Determine the (X, Y) coordinate at the center of the cell enclosing the given text.  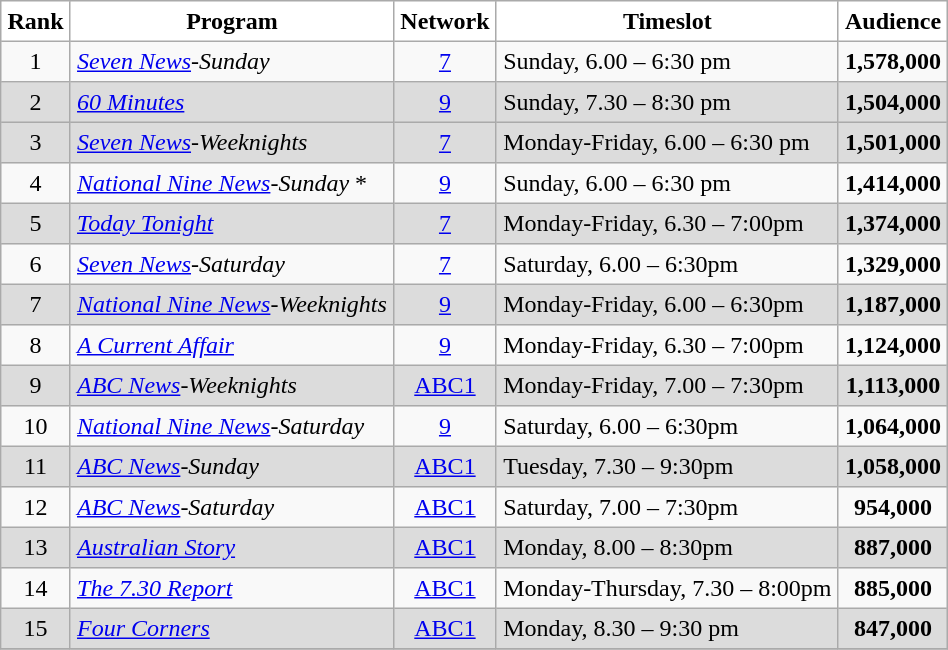
15 (36, 628)
Program (232, 21)
12 (36, 507)
A Current Affair (232, 345)
887,000 (893, 547)
4 (36, 183)
11 (36, 466)
1,501,000 (893, 142)
National Nine News-Sunday * (232, 183)
Tuesday, 7.30 – 9:30pm (667, 466)
Monday, 8.30 – 9:30 pm (667, 628)
1,329,000 (893, 264)
885,000 (893, 588)
60 Minutes (232, 102)
1,113,000 (893, 385)
National Nine News-Saturday (232, 426)
13 (36, 547)
1,374,000 (893, 223)
5 (36, 223)
2 (36, 102)
Monday-Thursday, 7.30 – 8:00pm (667, 588)
1,578,000 (893, 61)
847,000 (893, 628)
National Nine News-Weeknights (232, 304)
1,504,000 (893, 102)
Monday, 8.00 – 8:30pm (667, 547)
954,000 (893, 507)
Network (446, 21)
Seven News-Sunday (232, 61)
Timeslot (667, 21)
Sunday, 7.30 – 8:30 pm (667, 102)
Audience (893, 21)
Seven News-Saturday (232, 264)
Four Corners (232, 628)
1,124,000 (893, 345)
6 (36, 264)
1,187,000 (893, 304)
14 (36, 588)
Today Tonight (232, 223)
1,414,000 (893, 183)
ABC News-Saturday (232, 507)
10 (36, 426)
ABC News-Weeknights (232, 385)
Seven News-Weeknights (232, 142)
Rank (36, 21)
Monday-Friday, 6.00 – 6:30pm (667, 304)
1,064,000 (893, 426)
Saturday, 7.00 – 7:30pm (667, 507)
ABC News-Sunday (232, 466)
Monday-Friday, 6.00 – 6:30 pm (667, 142)
The 7.30 Report (232, 588)
1,058,000 (893, 466)
1 (36, 61)
Australian Story (232, 547)
3 (36, 142)
Monday-Friday, 7.00 – 7:30pm (667, 385)
8 (36, 345)
